Pinpoint the cell where the given text exists, returning its (X, Y) midpoint coordinate. 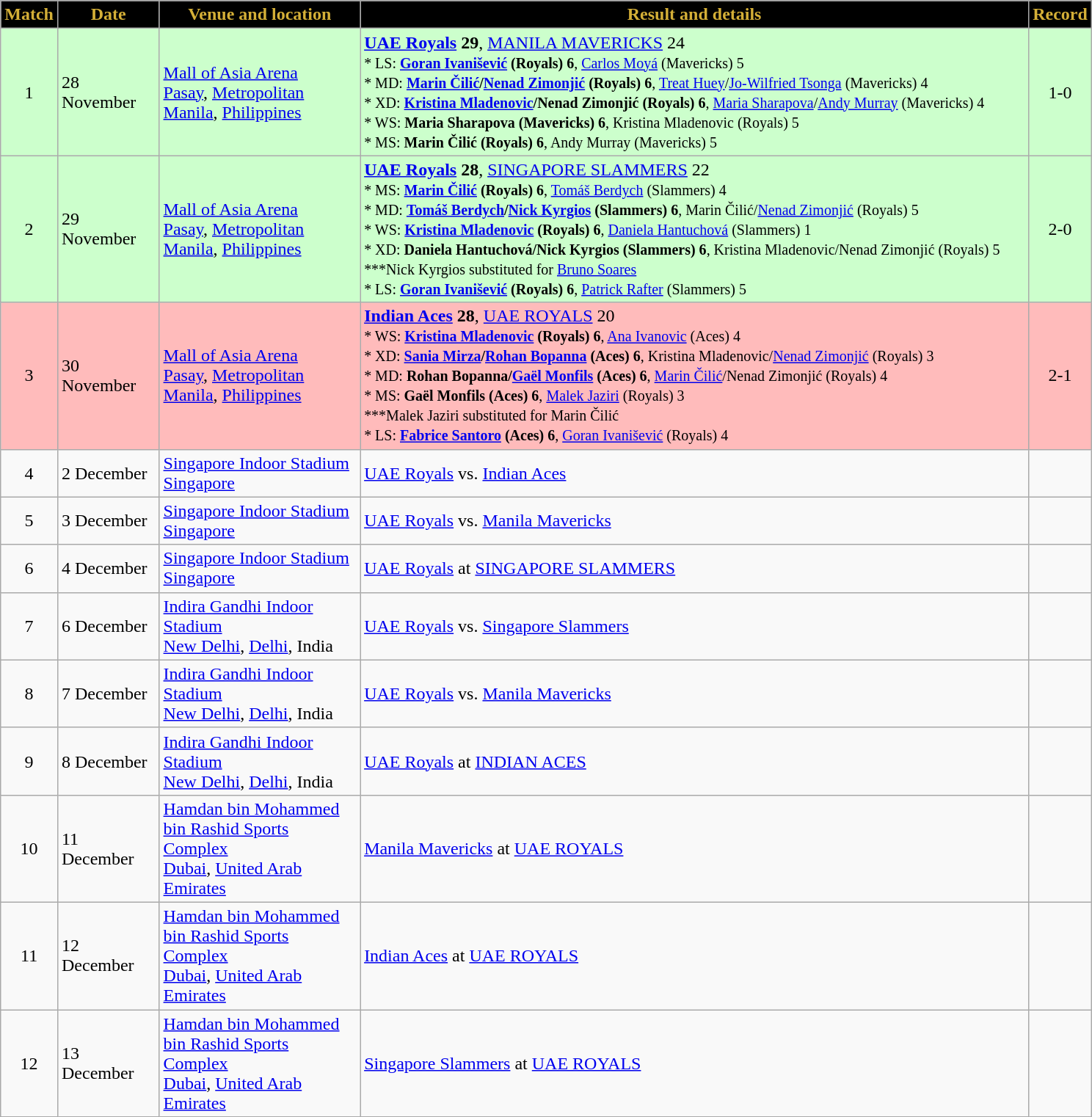
Match (29, 15)
3 December (109, 521)
30 November (109, 376)
5 (29, 521)
3 (29, 376)
6 December (109, 626)
Indian Aces at UAE ROYALS (694, 956)
4 (29, 473)
1 (29, 92)
8 (29, 694)
UAE Royals vs. Indian Aces (694, 473)
UAE Royals vs. Singapore Slammers (694, 626)
2 (29, 229)
Venue and location (260, 15)
10 (29, 848)
Date (109, 15)
Record (1060, 15)
Manila Mavericks at UAE ROYALS (694, 848)
12 December (109, 956)
11 (29, 956)
UAE Royals at SINGAPORE SLAMMERS (694, 568)
4 December (109, 568)
12 (29, 1063)
2 December (109, 473)
2-0 (1060, 229)
9 (29, 761)
7 (29, 626)
29 November (109, 229)
11 December (109, 848)
UAE Royals at INDIAN ACES (694, 761)
2-1 (1060, 376)
Result and details (694, 15)
8 December (109, 761)
6 (29, 568)
28 November (109, 92)
Singapore Slammers at UAE ROYALS (694, 1063)
13 December (109, 1063)
1-0 (1060, 92)
7 December (109, 694)
